Determine the (X, Y) coordinate at the center of the cell enclosing the given text.  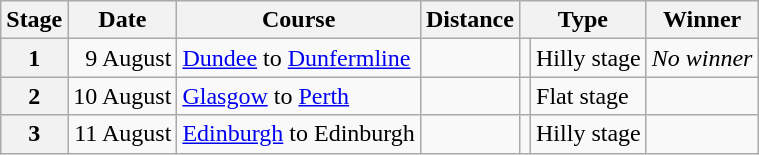
Edinburgh to Edinburgh (299, 134)
1 (34, 58)
Stage (34, 20)
11 August (122, 134)
Distance (470, 20)
Course (299, 20)
Type (582, 20)
Dundee to Dunfermline (299, 58)
No winner (702, 58)
Winner (702, 20)
Glasgow to Perth (299, 96)
2 (34, 96)
9 August (122, 58)
3 (34, 134)
Date (122, 20)
10 August (122, 96)
Flat stage (589, 96)
